Search for the cell housing the specified text and yield its (X, Y) center coordinate. 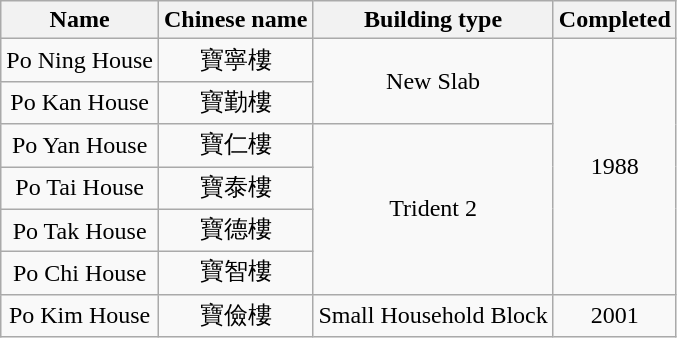
New Slab (433, 82)
寶仁樓 (235, 146)
Po Tak House (80, 230)
Po Kim House (80, 316)
2001 (614, 316)
Small Household Block (433, 316)
寶智樓 (235, 274)
Completed (614, 20)
Po Ning House (80, 60)
Po Chi House (80, 274)
Building type (433, 20)
寶勤樓 (235, 102)
Po Yan House (80, 146)
Po Kan House (80, 102)
Name (80, 20)
寶德樓 (235, 230)
寶寧樓 (235, 60)
1988 (614, 166)
寶儉樓 (235, 316)
寶泰樓 (235, 188)
Trident 2 (433, 209)
Po Tai House (80, 188)
Chinese name (235, 20)
